For the text-containing cell, return its midpoint in (x, y) coordinate format. 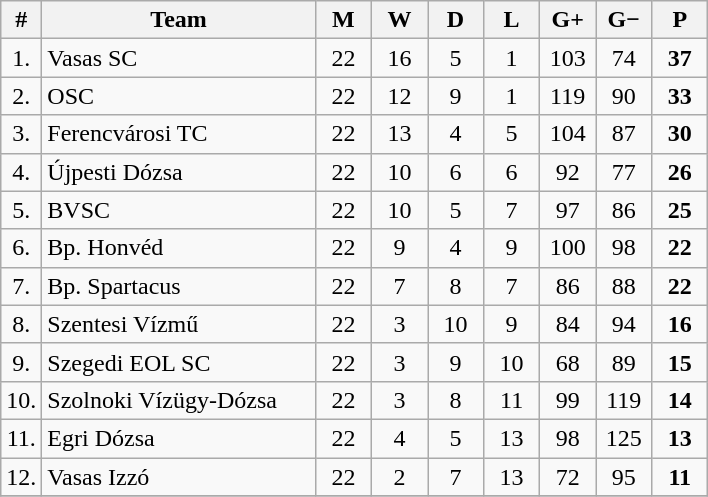
33 (680, 96)
Ferencvárosi TC (179, 134)
D (456, 20)
8. (22, 324)
Szolnoki Vízügy-Dózsa (179, 400)
26 (680, 172)
Egri Dózsa (179, 438)
W (399, 20)
Bp. Spartacus (179, 286)
2 (399, 477)
74 (624, 58)
10. (22, 400)
88 (624, 286)
25 (680, 210)
M (343, 20)
103 (568, 58)
15 (680, 362)
12. (22, 477)
100 (568, 248)
37 (680, 58)
OSC (179, 96)
4. (22, 172)
1. (22, 58)
87 (624, 134)
Team (179, 20)
68 (568, 362)
104 (568, 134)
72 (568, 477)
94 (624, 324)
90 (624, 96)
2. (22, 96)
Újpesti Dózsa (179, 172)
Bp. Honvéd (179, 248)
92 (568, 172)
BVSC (179, 210)
Vasas Izzó (179, 477)
G− (624, 20)
# (22, 20)
5. (22, 210)
G+ (568, 20)
P (680, 20)
97 (568, 210)
11. (22, 438)
7. (22, 286)
14 (680, 400)
Szentesi Vízmű (179, 324)
84 (568, 324)
77 (624, 172)
9. (22, 362)
Vasas SC (179, 58)
12 (399, 96)
89 (624, 362)
3. (22, 134)
6. (22, 248)
125 (624, 438)
95 (624, 477)
L (512, 20)
30 (680, 134)
Szegedi EOL SC (179, 362)
99 (568, 400)
